Capture the cell that displays the provided text and extract its (x, y) central coordinate. 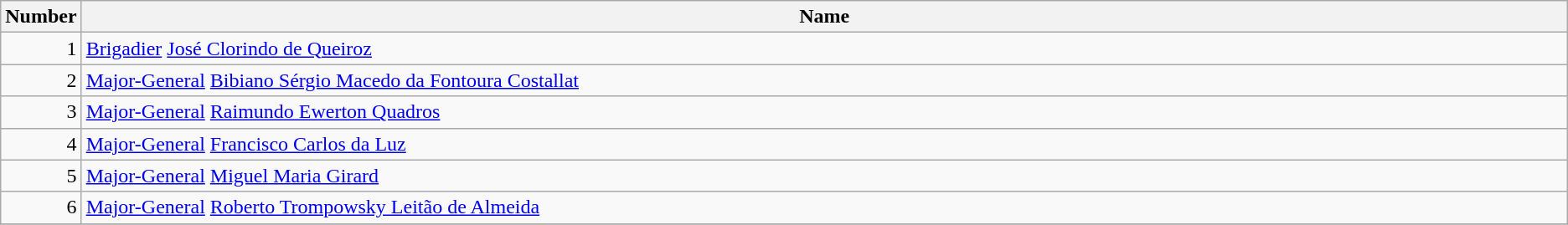
Brigadier José Clorindo de Queiroz (824, 49)
Number (41, 17)
Major-General Roberto Trompowsky Leitão de Almeida (824, 207)
Name (824, 17)
Major-General Raimundo Ewerton Quadros (824, 112)
Major-General Miguel Maria Girard (824, 176)
3 (41, 112)
Major-General Bibiano Sérgio Macedo da Fontoura Costallat (824, 80)
1 (41, 49)
Major-General Francisco Carlos da Luz (824, 144)
4 (41, 144)
6 (41, 207)
5 (41, 176)
2 (41, 80)
